Pinpoint the cell where the given text exists, returning its (X, Y) midpoint coordinate. 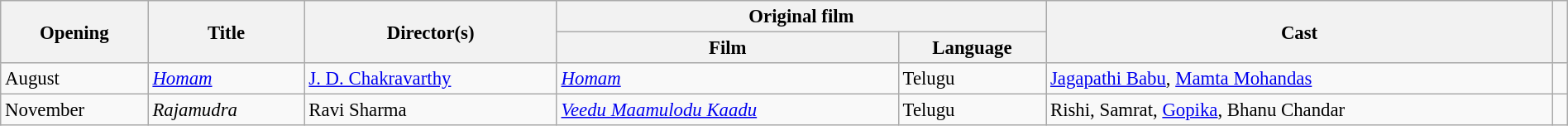
Film (728, 48)
November (74, 110)
Rajamudra (227, 110)
August (74, 79)
Rishi, Samrat, Gopika, Bhanu Chandar (1300, 110)
Director(s) (430, 31)
Ravi Sharma (430, 110)
Veedu Maamulodu Kaadu (728, 110)
Jagapathi Babu, Mamta Mohandas (1300, 79)
Language (972, 48)
J. D. Chakravarthy (430, 79)
Opening (74, 31)
Original film (801, 17)
Cast (1300, 31)
Title (227, 31)
